Return (X, Y) of the center of cell containing provided text 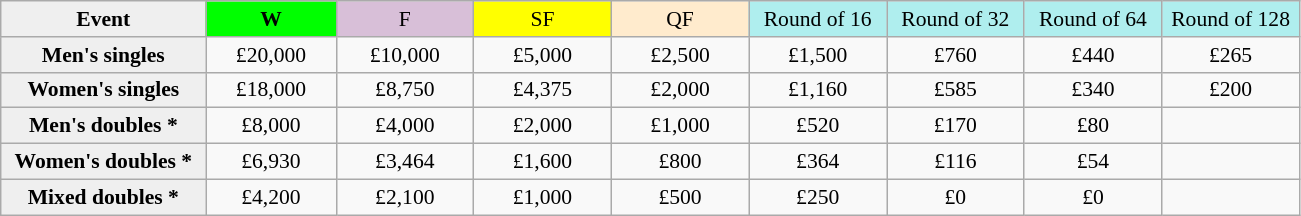
£200 (1231, 90)
W (271, 19)
Men's doubles * (104, 126)
Event (104, 19)
Women's singles (104, 90)
£20,000 (271, 55)
£170 (955, 126)
Round of 16 (818, 19)
£1,160 (818, 90)
£8,000 (271, 126)
QF (680, 19)
£1,500 (818, 55)
F (405, 19)
£364 (818, 162)
£800 (680, 162)
£4,000 (405, 126)
Mixed doubles * (104, 197)
£265 (1231, 55)
SF (543, 19)
£18,000 (271, 90)
Round of 128 (1231, 19)
Women's doubles * (104, 162)
Round of 32 (955, 19)
£2,500 (680, 55)
£1,600 (543, 162)
£4,200 (271, 197)
£585 (955, 90)
£54 (1093, 162)
£10,000 (405, 55)
£6,930 (271, 162)
£4,375 (543, 90)
£760 (955, 55)
£500 (680, 197)
£440 (1093, 55)
£2,100 (405, 197)
£520 (818, 126)
£340 (1093, 90)
Men's singles (104, 55)
£5,000 (543, 55)
£250 (818, 197)
£3,464 (405, 162)
Round of 64 (1093, 19)
£8,750 (405, 90)
£116 (955, 162)
£80 (1093, 126)
